Output the [x, y] coordinate of the center of the cell containing the given text.  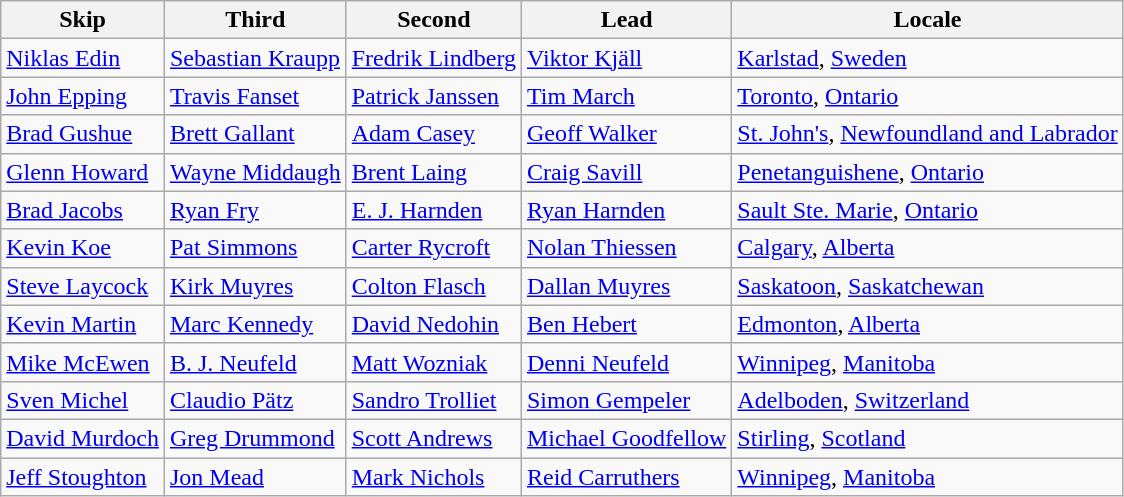
Marc Kennedy [255, 324]
Kevin Martin [83, 324]
St. John's, Newfoundland and Labrador [928, 134]
Ben Hebert [626, 324]
Adam Casey [434, 134]
Colton Flasch [434, 286]
Lead [626, 20]
Nolan Thiessen [626, 248]
Sebastian Kraupp [255, 58]
Ryan Harnden [626, 210]
Sven Michel [83, 400]
Sandro Trolliet [434, 400]
David Nedohin [434, 324]
Jeff Stoughton [83, 477]
Brad Gushue [83, 134]
Patrick Janssen [434, 96]
Fredrik Lindberg [434, 58]
Mark Nichols [434, 477]
Wayne Middaugh [255, 172]
Matt Wozniak [434, 362]
Brett Gallant [255, 134]
E. J. Harnden [434, 210]
Glenn Howard [83, 172]
Kirk Muyres [255, 286]
Denni Neufeld [626, 362]
Michael Goodfellow [626, 438]
Second [434, 20]
Dallan Muyres [626, 286]
Simon Gempeler [626, 400]
Third [255, 20]
Reid Carruthers [626, 477]
Penetanguishene, Ontario [928, 172]
B. J. Neufeld [255, 362]
Adelboden, Switzerland [928, 400]
Greg Drummond [255, 438]
Sault Ste. Marie, Ontario [928, 210]
Kevin Koe [83, 248]
David Murdoch [83, 438]
Ryan Fry [255, 210]
Brad Jacobs [83, 210]
Claudio Pätz [255, 400]
John Epping [83, 96]
Geoff Walker [626, 134]
Toronto, Ontario [928, 96]
Mike McEwen [83, 362]
Travis Fanset [255, 96]
Calgary, Alberta [928, 248]
Viktor Kjäll [626, 58]
Tim March [626, 96]
Pat Simmons [255, 248]
Scott Andrews [434, 438]
Jon Mead [255, 477]
Steve Laycock [83, 286]
Niklas Edin [83, 58]
Craig Savill [626, 172]
Karlstad, Sweden [928, 58]
Saskatoon, Saskatchewan [928, 286]
Locale [928, 20]
Brent Laing [434, 172]
Skip [83, 20]
Carter Rycroft [434, 248]
Edmonton, Alberta [928, 324]
Stirling, Scotland [928, 438]
